Return [X, Y] of the center of cell containing provided text 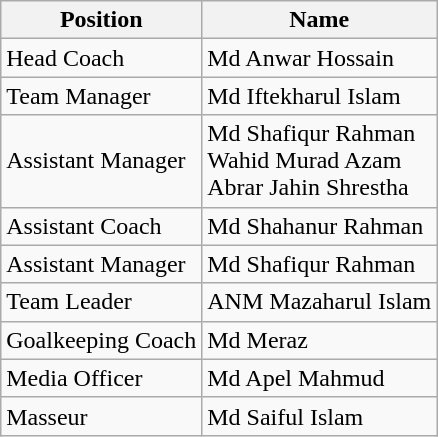
Masseur [102, 416]
Position [102, 20]
Assistant Coach [102, 226]
Md Shafiqur Rahman Wahid Murad Azam Abrar Jahin Shrestha [320, 161]
Md Shahanur Rahman [320, 226]
Name [320, 20]
Team Manager [102, 96]
Md Anwar Hossain [320, 58]
Team Leader [102, 302]
Media Officer [102, 378]
Md Iftekharul Islam [320, 96]
Goalkeeping Coach [102, 340]
Md Meraz [320, 340]
Md Saiful Islam [320, 416]
Head Coach [102, 58]
Md Shafiqur Rahman [320, 264]
Md Apel Mahmud [320, 378]
ANM Mazaharul Islam [320, 302]
